Find where the given text appears and provide that cell's center as (x, y) coordinate. 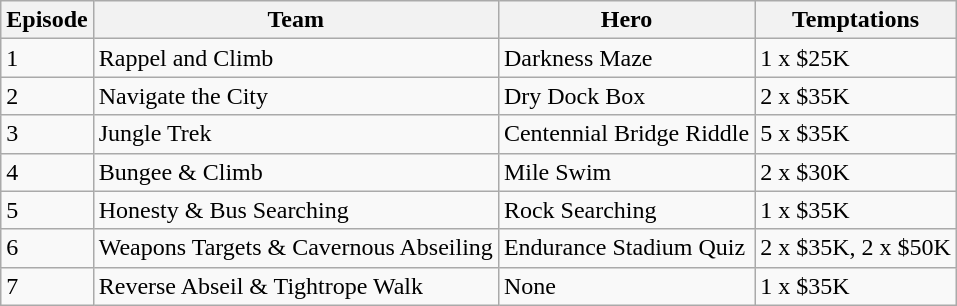
5 (47, 210)
Team (296, 20)
Navigate the City (296, 96)
Episode (47, 20)
6 (47, 248)
4 (47, 172)
2 x $35K, 2 x $50K (856, 248)
Temptations (856, 20)
Bungee & Climb (296, 172)
1 (47, 58)
2 x $35K (856, 96)
Dry Dock Box (626, 96)
None (626, 286)
2 (47, 96)
Jungle Trek (296, 134)
2 x $30K (856, 172)
Rappel and Climb (296, 58)
Weapons Targets & Cavernous Abseiling (296, 248)
Hero (626, 20)
Honesty & Bus Searching (296, 210)
Centennial Bridge Riddle (626, 134)
Darkness Maze (626, 58)
5 x $35K (856, 134)
Endurance Stadium Quiz (626, 248)
1 x $25K (856, 58)
Reverse Abseil & Tightrope Walk (296, 286)
3 (47, 134)
Rock Searching (626, 210)
Mile Swim (626, 172)
7 (47, 286)
